For the text-containing cell, return its midpoint in [X, Y] coordinate format. 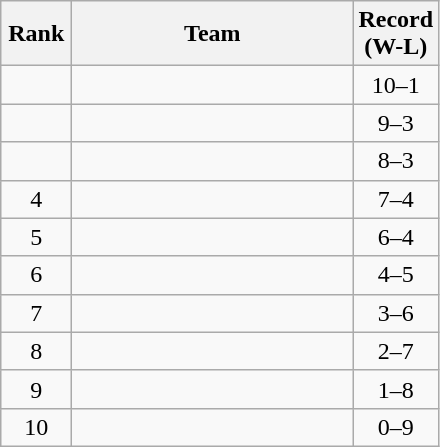
8 [36, 351]
7 [36, 313]
5 [36, 237]
6 [36, 275]
Team [212, 34]
10 [36, 427]
10–1 [396, 85]
6–4 [396, 237]
9–3 [396, 123]
4 [36, 199]
8–3 [396, 161]
9 [36, 389]
4–5 [396, 275]
1–8 [396, 389]
Record (W-L) [396, 34]
2–7 [396, 351]
Rank [36, 34]
7–4 [396, 199]
3–6 [396, 313]
0–9 [396, 427]
